Return (x, y) of the center of cell containing provided text 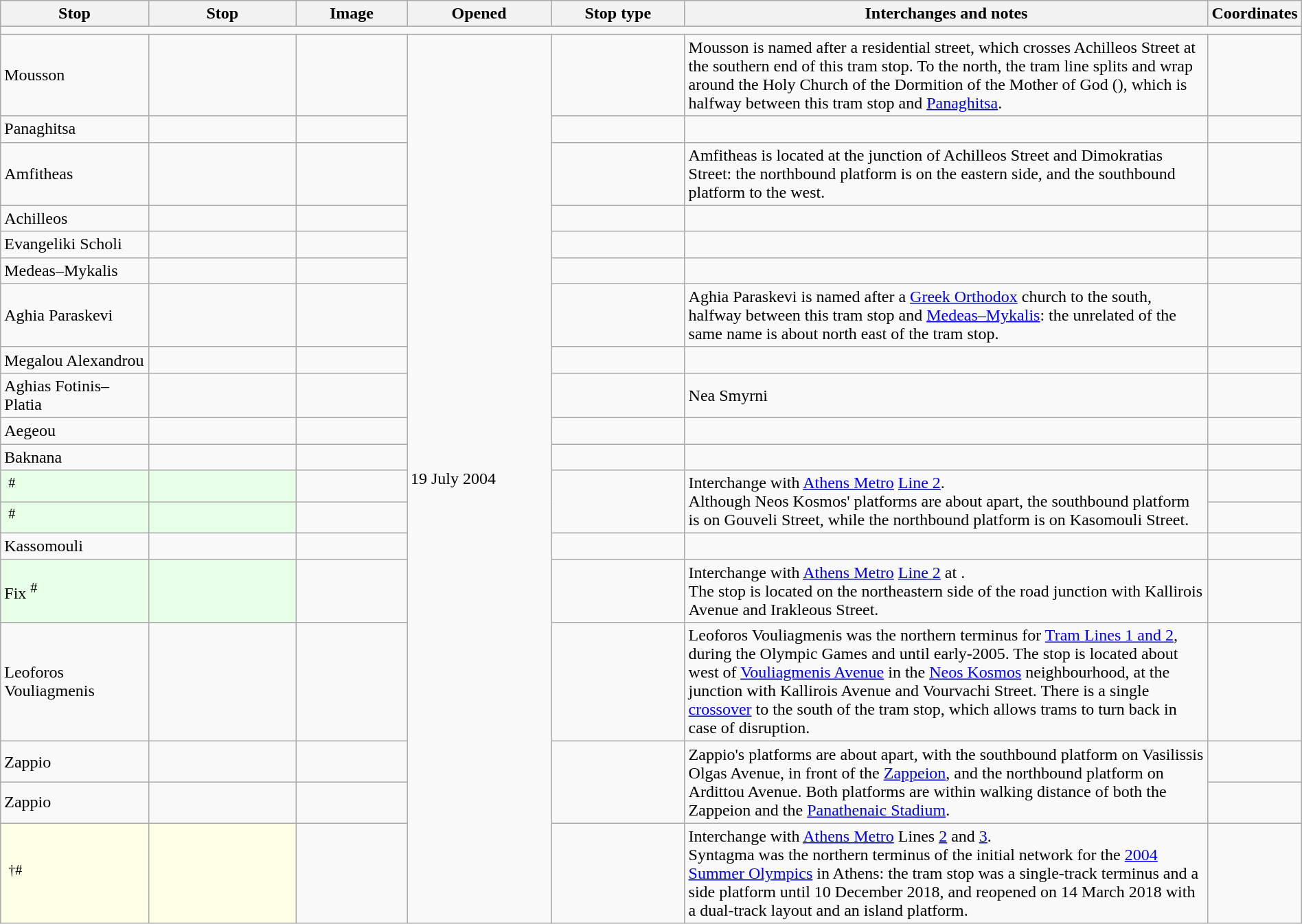
Mousson (74, 76)
Amfitheas (74, 174)
Evangeliki Scholi (74, 244)
Nea Smyrni (946, 395)
Coordinates (1255, 14)
Kassomouli (74, 546)
Baknana (74, 457)
Medeas–Mykalis (74, 270)
Panaghitsa (74, 129)
Image (352, 14)
Interchanges and notes (946, 14)
Leoforos Vouliagmenis (74, 682)
19 July 2004 (479, 479)
Megalou Alexandrou (74, 360)
†# (74, 873)
Fix # (74, 591)
Stop type (618, 14)
Achilleos (74, 218)
Aegeou (74, 430)
Opened (479, 14)
Aghias Fotinis–Platia (74, 395)
Aghia Paraskevi (74, 315)
